For the text-containing cell, return its midpoint in (x, y) coordinate format. 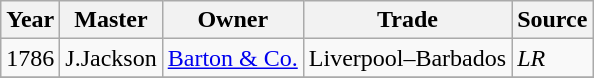
J.Jackson (111, 58)
Liverpool–Barbados (407, 58)
Owner (232, 20)
Year (30, 20)
LR (552, 58)
Source (552, 20)
Barton & Co. (232, 58)
1786 (30, 58)
Trade (407, 20)
Master (111, 20)
